Provide the (x, y) coordinate of the cell's center where the given text is located.  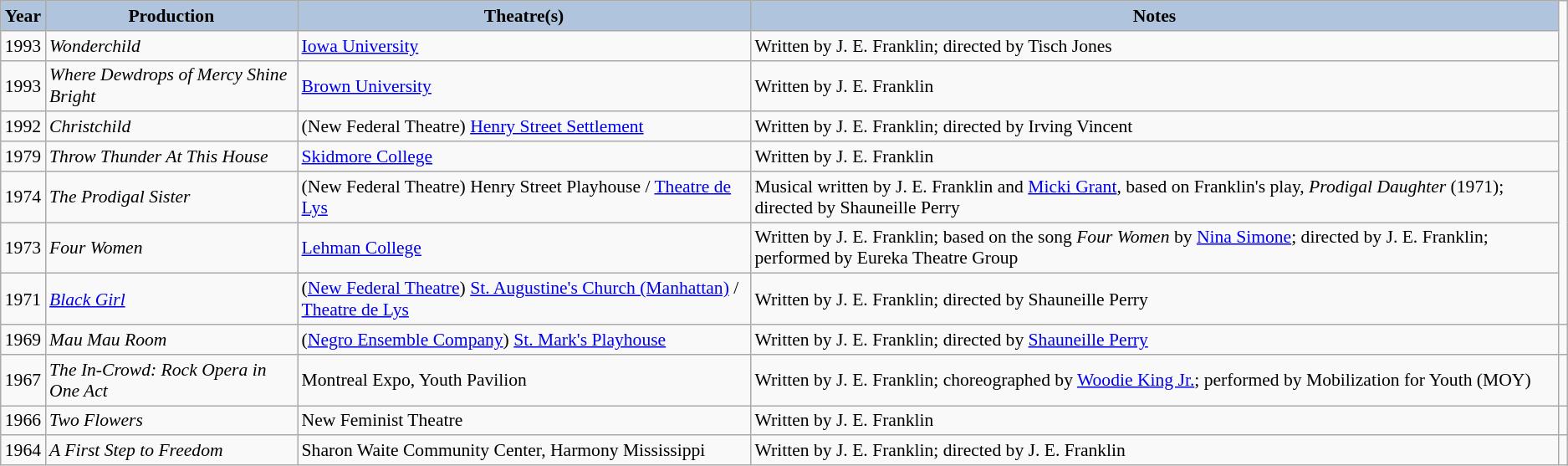
Wonderchild (171, 46)
1992 (23, 127)
1969 (23, 340)
Production (171, 16)
1967 (23, 380)
(Negro Ensemble Company) St. Mark's Playhouse (524, 340)
1973 (23, 248)
Year (23, 16)
Written by J. E. Franklin; directed by J. E. Franklin (1154, 451)
Musical written by J. E. Franklin and Micki Grant, based on Franklin's play, Prodigal Daughter (1971); directed by Shauneille Perry (1154, 197)
Sharon Waite Community Center, Harmony Mississippi (524, 451)
(New Federal Theatre) Henry Street Playhouse / Theatre de Lys (524, 197)
1966 (23, 421)
1979 (23, 156)
A First Step to Freedom (171, 451)
Notes (1154, 16)
Brown University (524, 85)
Written by J. E. Franklin; choreographed by Woodie King Jr.; performed by Mobilization for Youth (MOY) (1154, 380)
(New Federal Theatre) Henry Street Settlement (524, 127)
Skidmore College (524, 156)
The In-Crowd: Rock Opera in One Act (171, 380)
Montreal Expo, Youth Pavilion (524, 380)
Theatre(s) (524, 16)
Iowa University (524, 46)
The Prodigal Sister (171, 197)
Christchild (171, 127)
Throw Thunder At This House (171, 156)
Mau Mau Room (171, 340)
Black Girl (171, 300)
Lehman College (524, 248)
New Feminist Theatre (524, 421)
Four Women (171, 248)
1971 (23, 300)
1974 (23, 197)
Written by J. E. Franklin; directed by Tisch Jones (1154, 46)
Where Dewdrops of Mercy Shine Bright (171, 85)
1964 (23, 451)
(New Federal Theatre) St. Augustine's Church (Manhattan) / Theatre de Lys (524, 300)
Written by J. E. Franklin; based on the song Four Women by Nina Simone; directed by J. E. Franklin; performed by Eureka Theatre Group (1154, 248)
Written by J. E. Franklin; directed by Irving Vincent (1154, 127)
Two Flowers (171, 421)
